Extract the (X, Y) coordinate from the center of the cell holding the provided text.  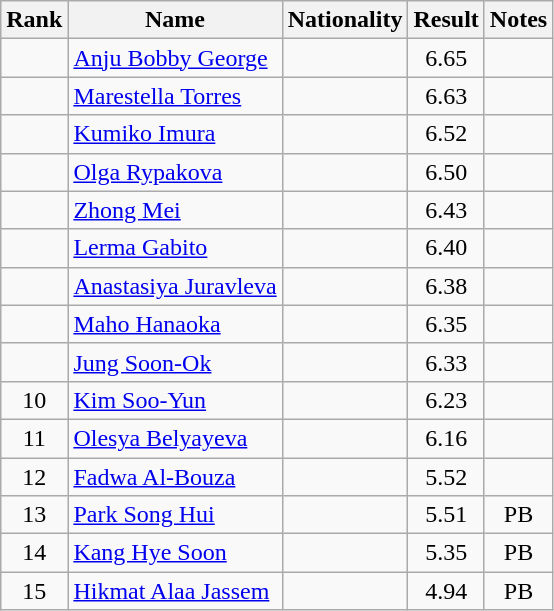
13 (34, 515)
Marestella Torres (175, 96)
Nationality (345, 20)
6.33 (446, 362)
Anju Bobby George (175, 58)
Result (446, 20)
Kang Hye Soon (175, 553)
5.52 (446, 477)
6.65 (446, 58)
Olesya Belyayeva (175, 438)
Hikmat Alaa Jassem (175, 591)
5.51 (446, 515)
Kumiko Imura (175, 134)
Notes (518, 20)
Park Song Hui (175, 515)
6.23 (446, 400)
4.94 (446, 591)
Jung Soon-Ok (175, 362)
6.35 (446, 324)
6.43 (446, 210)
6.38 (446, 286)
Rank (34, 20)
11 (34, 438)
6.40 (446, 248)
Kim Soo-Yun (175, 400)
12 (34, 477)
6.63 (446, 96)
5.35 (446, 553)
6.50 (446, 172)
Fadwa Al-Bouza (175, 477)
6.52 (446, 134)
15 (34, 591)
14 (34, 553)
Olga Rypakova (175, 172)
Name (175, 20)
Anastasiya Juravleva (175, 286)
6.16 (446, 438)
Lerma Gabito (175, 248)
Zhong Mei (175, 210)
Maho Hanaoka (175, 324)
10 (34, 400)
